Determine the [x, y] coordinate at the center of the cell enclosing the given text.  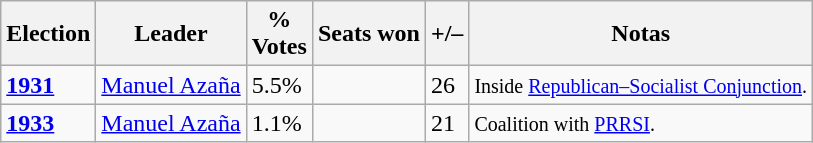
Coalition with PRRSI. [641, 123]
1933 [48, 123]
Leader [171, 34]
26 [446, 85]
Inside Republican–Socialist Conjunction. [641, 85]
Seats won [368, 34]
1.1% [279, 123]
21 [446, 123]
1931 [48, 85]
Election [48, 34]
Notas [641, 34]
5.5% [279, 85]
%Votes [279, 34]
+/– [446, 34]
